Pinpoint the cell where the given text exists, returning its [x, y] midpoint coordinate. 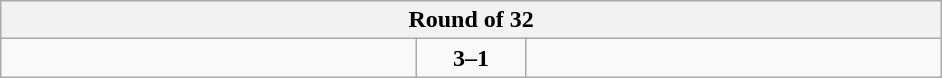
Round of 32 [472, 20]
3–1 [472, 58]
